From the cell containing the given text, extract its center point as (x, y) coordinate. 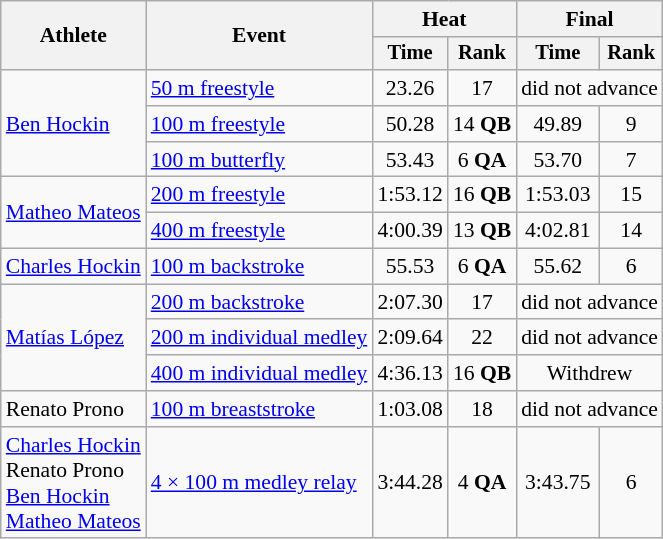
22 (482, 338)
Charles HockinRenato PronoBen HockinMatheo Mateos (74, 483)
Athlete (74, 36)
100 m butterfly (260, 160)
7 (631, 160)
4 × 100 m medley relay (260, 483)
Event (260, 36)
200 m backstroke (260, 302)
Matías López (74, 338)
14 QB (482, 124)
14 (631, 231)
400 m individual medley (260, 373)
100 m breaststroke (260, 409)
Matheo Mateos (74, 212)
Final (590, 19)
55.53 (410, 267)
18 (482, 409)
Renato Prono (74, 409)
100 m freestyle (260, 124)
200 m freestyle (260, 195)
49.89 (558, 124)
53.43 (410, 160)
4:00.39 (410, 231)
4:02.81 (558, 231)
3:44.28 (410, 483)
23.26 (410, 88)
4 QA (482, 483)
Ben Hockin (74, 124)
2:09.64 (410, 338)
55.62 (558, 267)
1:03.08 (410, 409)
53.70 (558, 160)
2:07.30 (410, 302)
9 (631, 124)
15 (631, 195)
4:36.13 (410, 373)
50.28 (410, 124)
1:53.03 (558, 195)
Withdrew (590, 373)
1:53.12 (410, 195)
13 QB (482, 231)
400 m freestyle (260, 231)
Charles Hockin (74, 267)
3:43.75 (558, 483)
200 m individual medley (260, 338)
50 m freestyle (260, 88)
100 m backstroke (260, 267)
Heat (444, 19)
